From the cell containing the given text, extract its center point as (x, y) coordinate. 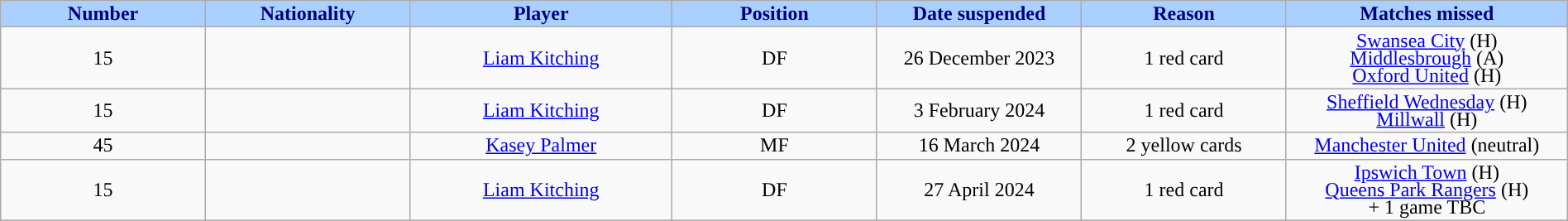
MF (775, 146)
16 March 2024 (979, 146)
Ipswich Town (H)Queens Park Rangers (H)+ 1 game TBC (1427, 190)
27 April 2024 (979, 190)
Sheffield Wednesday (H)Millwall (H) (1427, 111)
2 yellow cards (1184, 146)
Number (103, 14)
Position (775, 14)
Reason (1184, 14)
45 (103, 146)
Matches missed (1427, 14)
Manchester United (neutral) (1427, 146)
3 February 2024 (979, 111)
Nationality (308, 14)
Kasey Palmer (541, 146)
Swansea City (H)Middlesbrough (A)Oxford United (H) (1427, 58)
Date suspended (979, 14)
26 December 2023 (979, 58)
Player (541, 14)
